Detect which cell encompasses the target text, then output its [x, y] center coordinate. 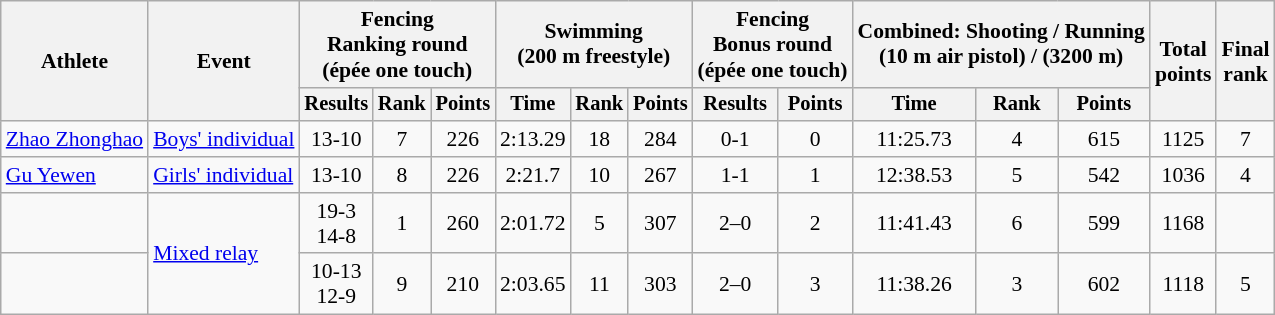
10-1312-9 [336, 284]
10 [599, 175]
11 [599, 284]
FencingRanking round(épée one touch) [397, 44]
599 [1104, 224]
1118 [1184, 284]
210 [463, 284]
307 [660, 224]
Totalpoints [1184, 61]
602 [1104, 284]
1168 [1184, 224]
615 [1104, 139]
Event [224, 61]
Zhao Zhonghao [74, 139]
11:25.73 [914, 139]
2:21.7 [532, 175]
Gu Yewen [74, 175]
FencingBonus round(épée one touch) [772, 44]
11:38.26 [914, 284]
11:41.43 [914, 224]
Athlete [74, 61]
Mixed relay [224, 254]
1036 [1184, 175]
Girls' individual [224, 175]
Finalrank [1245, 61]
2 [816, 224]
18 [599, 139]
2:01.72 [532, 224]
9 [402, 284]
Swimming(200 m freestyle) [594, 44]
12:38.53 [914, 175]
0-1 [734, 139]
2:03.65 [532, 284]
6 [1017, 224]
260 [463, 224]
2:13.29 [532, 139]
1125 [1184, 139]
Boys' individual [224, 139]
0 [816, 139]
284 [660, 139]
8 [402, 175]
Combined: Shooting / Running(10 m air pistol) / (3200 m) [1000, 44]
267 [660, 175]
1-1 [734, 175]
19-314-8 [336, 224]
303 [660, 284]
542 [1104, 175]
